Capture the cell that displays the provided text and extract its (x, y) central coordinate. 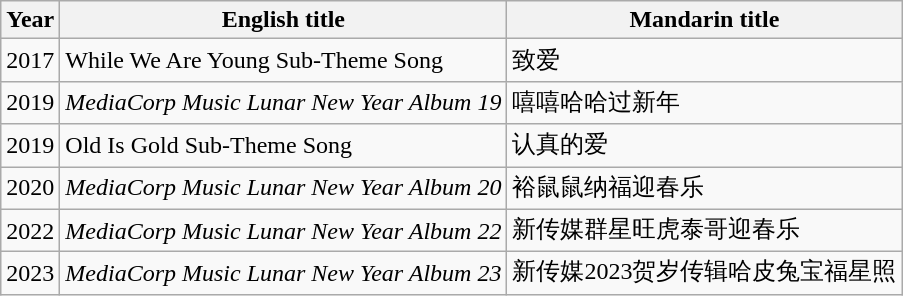
MediaCorp Music Lunar New Year Album 20 (284, 188)
嘻嘻哈哈过新年 (704, 102)
致爱 (704, 60)
2023 (30, 274)
MediaCorp Music Lunar New Year Album 19 (284, 102)
2022 (30, 230)
2020 (30, 188)
新传媒群星旺虎泰哥迎春乐 (704, 230)
Old Is Gold Sub-Theme Song (284, 146)
认真的爱 (704, 146)
新传媒2023贺岁传辑哈皮兔宝福星照 (704, 274)
Year (30, 20)
MediaCorp Music Lunar New Year Album 23 (284, 274)
MediaCorp Music Lunar New Year Album 22 (284, 230)
While We Are Young Sub-Theme Song (284, 60)
English title (284, 20)
裕鼠鼠纳福迎春乐 (704, 188)
2017 (30, 60)
Mandarin title (704, 20)
